Search for the cell housing the specified text and yield its [x, y] center coordinate. 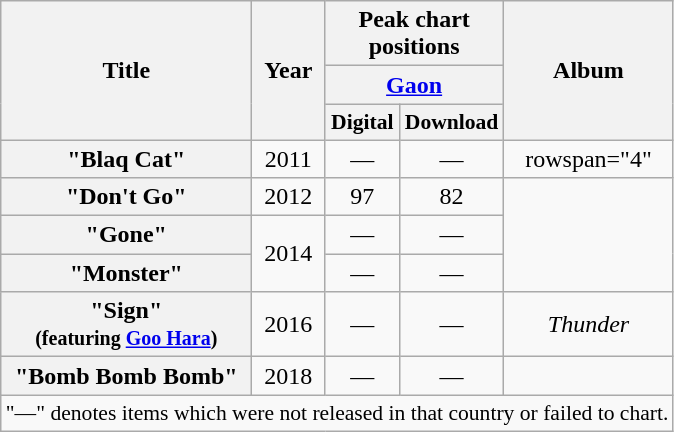
Gaon [414, 85]
Year [288, 70]
82 [452, 197]
Thunder [588, 324]
Digital [362, 122]
"—" denotes items which were not released in that country or failed to chart. [338, 413]
Title [126, 70]
Peak chart positions [414, 34]
rowspan="4" [588, 159]
Album [588, 70]
2016 [288, 324]
97 [362, 197]
"Monster" [126, 273]
"Gone" [126, 235]
2011 [288, 159]
"Blaq Cat" [126, 159]
"Don't Go" [126, 197]
"Sign"(featuring Goo Hara) [126, 324]
2018 [288, 376]
Download [452, 122]
2012 [288, 197]
"Bomb Bomb Bomb" [126, 376]
2014 [288, 254]
